Detect which cell encompasses the target text, then output its [x, y] center coordinate. 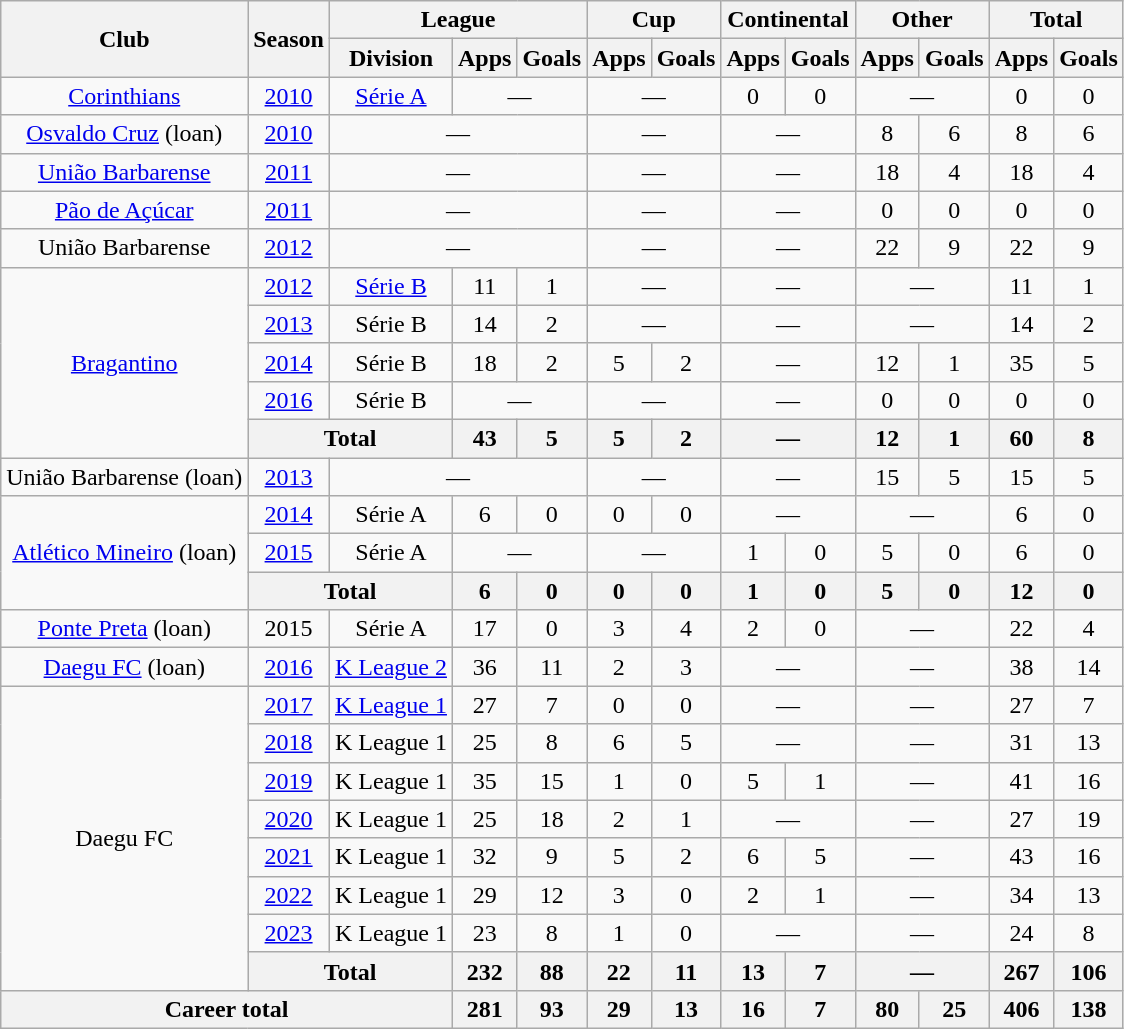
31 [1021, 743]
Corinthians [124, 96]
232 [484, 971]
41 [1021, 781]
2020 [289, 819]
Division [390, 58]
106 [1089, 971]
32 [484, 857]
138 [1089, 1009]
Atlético Mineiro (loan) [124, 553]
2022 [289, 895]
Daegu FC (loan) [124, 667]
Career total [227, 1009]
88 [552, 971]
24 [1021, 933]
2023 [289, 933]
267 [1021, 971]
80 [887, 1009]
36 [484, 667]
Bragantino [124, 362]
281 [484, 1009]
Osvaldo Cruz (loan) [124, 134]
93 [552, 1009]
60 [1021, 438]
Ponte Preta (loan) [124, 629]
23 [484, 933]
19 [1089, 819]
League [458, 20]
União Barbarense (loan) [124, 477]
2017 [289, 705]
Daegu FC [124, 838]
Cup [654, 20]
Pão de Açúcar [124, 210]
406 [1021, 1009]
Season [289, 39]
17 [484, 629]
2021 [289, 857]
2019 [289, 781]
Club [124, 39]
Continental [788, 20]
K League 2 [390, 667]
38 [1021, 667]
2018 [289, 743]
34 [1021, 895]
Other [922, 20]
